From the cell containing the given text, extract its center point as (X, Y) coordinate. 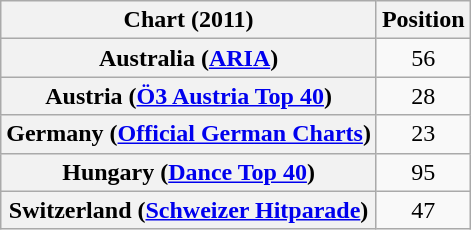
47 (423, 210)
28 (423, 96)
56 (423, 58)
Chart (2011) (189, 20)
23 (423, 134)
Position (423, 20)
95 (423, 172)
Hungary (Dance Top 40) (189, 172)
Switzerland (Schweizer Hitparade) (189, 210)
Germany (Official German Charts) (189, 134)
Australia (ARIA) (189, 58)
Austria (Ö3 Austria Top 40) (189, 96)
